Return [X, Y] of the center of cell containing provided text 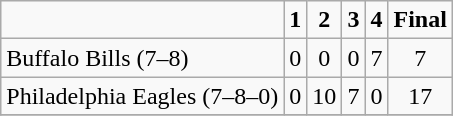
17 [420, 96]
Final [420, 20]
1 [296, 20]
2 [324, 20]
4 [376, 20]
10 [324, 96]
Buffalo Bills (7–8) [142, 58]
Philadelphia Eagles (7–8–0) [142, 96]
3 [354, 20]
